Locate the cell with the specified text and output its [X, Y] center coordinate. 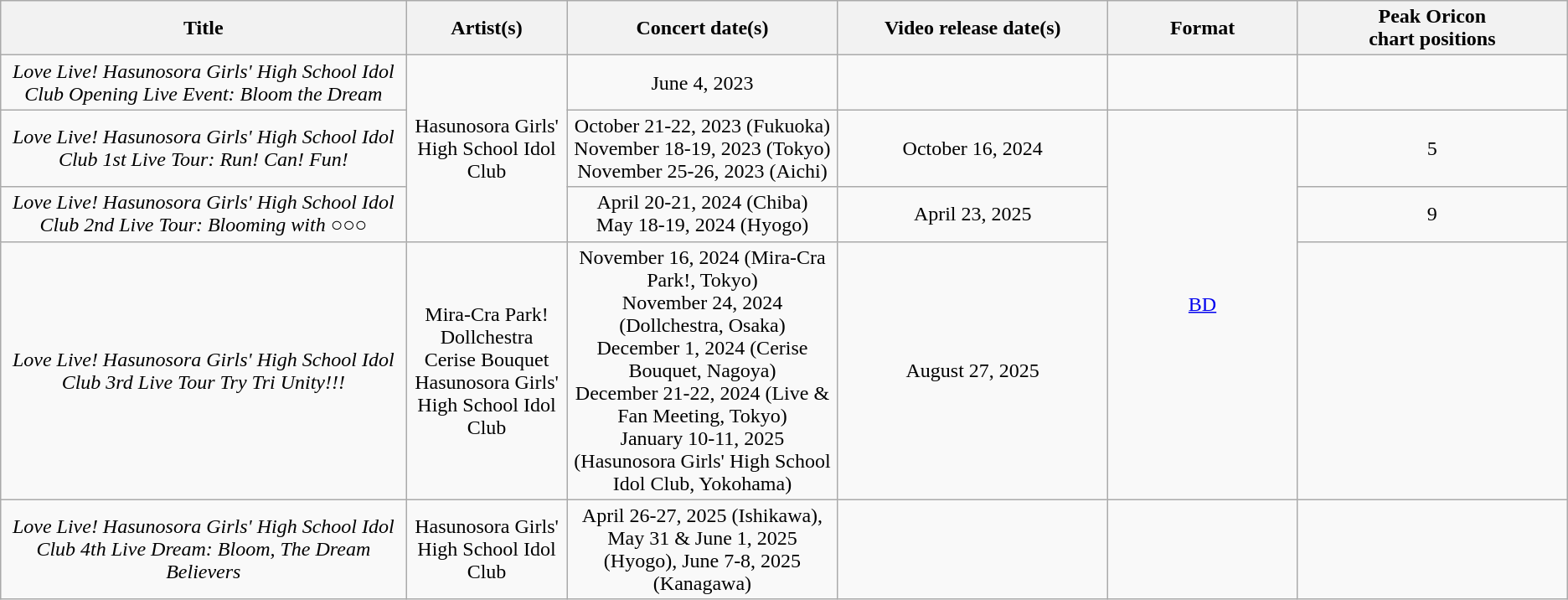
Love Live! Hasunosora Girls' High School Idol Club 1st Live Tour: Run! Can! Fun! [204, 148]
October 21-22, 2023 (Fukuoka)November 18-19, 2023 (Tokyo)November 25-26, 2023 (Aichi) [702, 148]
Love Live! Hasunosora Girls' High School Idol Club 4th Live Dream: Bloom, The Dream Believers [204, 550]
October 16, 2024 [973, 148]
Love Live! Hasunosora Girls' High School Idol Club Opening Live Event: Bloom the Dream [204, 82]
April 26-27, 2025 (Ishikawa), May 31 & June 1, 2025 (Hyogo), June 7-8, 2025 (Kanagawa) [702, 550]
Mira-Cra Park!DollchestraCerise BouquetHasunosora Girls' High School Idol Club [487, 370]
9 [1432, 215]
5 [1432, 148]
April 20-21, 2024 (Chiba)May 18-19, 2024 (Hyogo) [702, 215]
Artist(s) [487, 28]
Love Live! Hasunosora Girls' High School Idol Club 3rd Live Tour Try Tri Unity!!! [204, 370]
June 4, 2023 [702, 82]
April 23, 2025 [973, 215]
Love Live! Hasunosora Girls' High School Idol Club 2nd Live Tour: Blooming with ○○○ [204, 215]
Peak Oriconchart positions [1432, 28]
August 27, 2025 [973, 370]
BD [1203, 305]
Video release date(s) [973, 28]
Format [1203, 28]
Concert date(s) [702, 28]
Title [204, 28]
